Return the (X, Y) coordinate for the center point of the cell that contains the specified text.  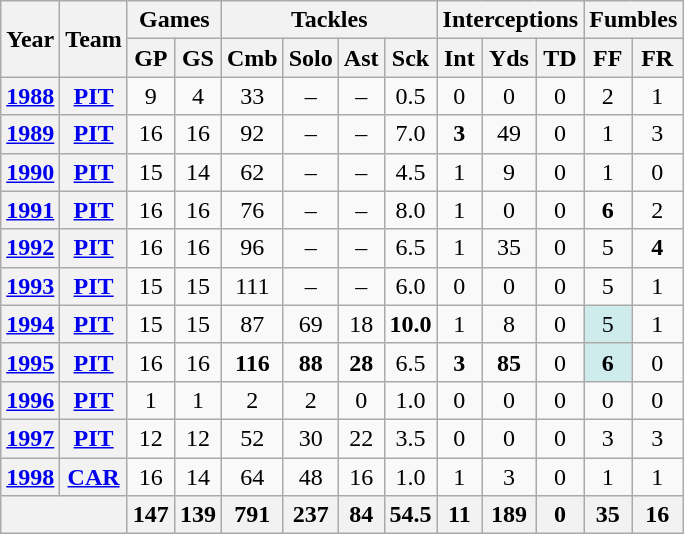
CAR (94, 477)
1993 (30, 286)
87 (252, 324)
FR (658, 58)
22 (361, 438)
237 (310, 515)
48 (310, 477)
92 (252, 134)
Fumbles (634, 20)
GP (150, 58)
8.0 (410, 210)
52 (252, 438)
76 (252, 210)
Year (30, 39)
11 (460, 515)
Yds (510, 58)
1994 (30, 324)
Games (174, 20)
1990 (30, 172)
1997 (30, 438)
0.5 (410, 96)
28 (361, 362)
TD (560, 58)
69 (310, 324)
Sck (410, 58)
64 (252, 477)
1995 (30, 362)
7.0 (410, 134)
10.0 (410, 324)
85 (510, 362)
FF (608, 58)
Tackles (329, 20)
Int (460, 58)
116 (252, 362)
1996 (30, 400)
Solo (310, 58)
GS (198, 58)
4.5 (410, 172)
49 (510, 134)
Cmb (252, 58)
Interceptions (510, 20)
88 (310, 362)
111 (252, 286)
30 (310, 438)
33 (252, 96)
Ast (361, 58)
54.5 (410, 515)
791 (252, 515)
6.0 (410, 286)
1992 (30, 248)
1991 (30, 210)
1988 (30, 96)
8 (510, 324)
147 (150, 515)
1998 (30, 477)
84 (361, 515)
18 (361, 324)
139 (198, 515)
189 (510, 515)
3.5 (410, 438)
Team (94, 39)
62 (252, 172)
1989 (30, 134)
96 (252, 248)
